For the text-containing cell, return its midpoint in [x, y] coordinate format. 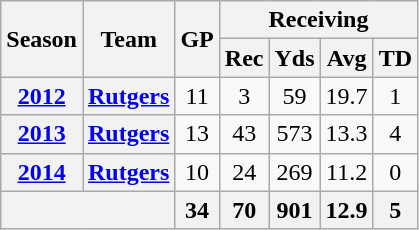
Yds [294, 58]
Team [128, 39]
2012 [42, 96]
Season [42, 39]
573 [294, 134]
43 [244, 134]
11 [197, 96]
13.3 [346, 134]
24 [244, 172]
11.2 [346, 172]
Receiving [318, 20]
0 [395, 172]
13 [197, 134]
GP [197, 39]
4 [395, 134]
10 [197, 172]
269 [294, 172]
59 [294, 96]
1 [395, 96]
19.7 [346, 96]
70 [244, 210]
34 [197, 210]
TD [395, 58]
901 [294, 210]
Rec [244, 58]
5 [395, 210]
3 [244, 96]
12.9 [346, 210]
2014 [42, 172]
2013 [42, 134]
Avg [346, 58]
